Detect which cell encompasses the target text, then output its [x, y] center coordinate. 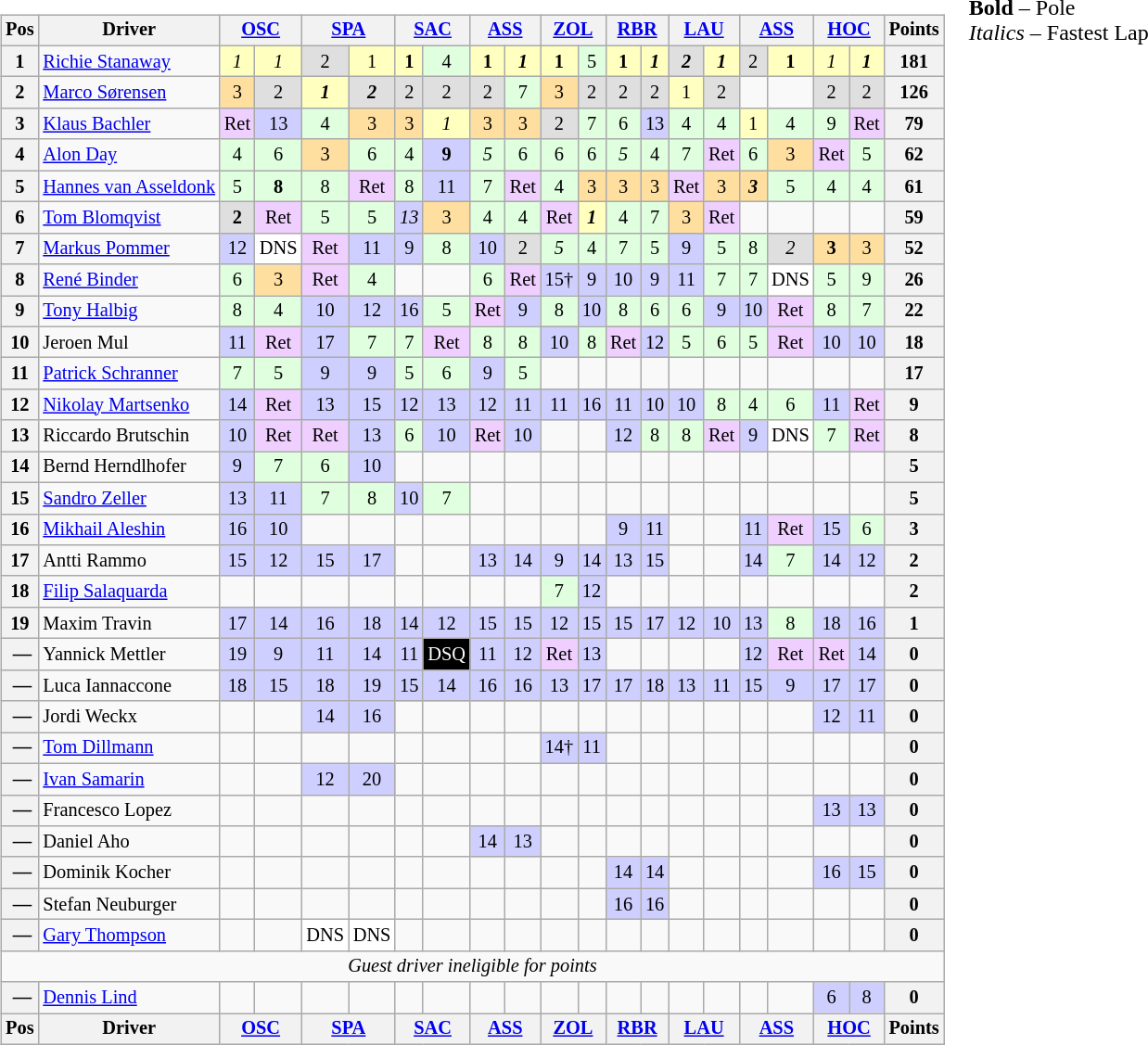
15† [559, 280]
14† [559, 748]
52 [914, 249]
Dominik Kocher [128, 873]
Sandro Zeller [128, 498]
126 [914, 93]
62 [914, 155]
Hannes van Asseldonk [128, 186]
Luca Iannaccone [128, 685]
22 [914, 312]
Tom Dillmann [128, 748]
Alon Day [128, 155]
Jeroen Mul [128, 342]
181 [914, 61]
Guest driver ineligible for points [472, 966]
Stefan Neuburger [128, 904]
Bernd Herndlhofer [128, 467]
Riccardo Brutschin [128, 436]
Daniel Aho [128, 842]
Marco Sørensen [128, 93]
20 [372, 779]
Yannick Mettler [128, 655]
Gary Thompson [128, 936]
Mikhail Aleshin [128, 529]
DSQ [446, 655]
26 [914, 280]
79 [914, 124]
59 [914, 218]
61 [914, 186]
Markus Pommer [128, 249]
Antti Rammo [128, 561]
Filip Salaquarda [128, 592]
Ivan Samarin [128, 779]
Patrick Schranner [128, 374]
Klaus Bachler [128, 124]
Nikolay Martsenko [128, 405]
Dennis Lind [128, 998]
Tom Blomqvist [128, 218]
Maxim Travin [128, 623]
Francesco Lopez [128, 810]
Jordi Weckx [128, 717]
Tony Halbig [128, 312]
Richie Stanaway [128, 61]
René Binder [128, 280]
